Provide the (x, y) coordinate of the cell's center where the given text is located.  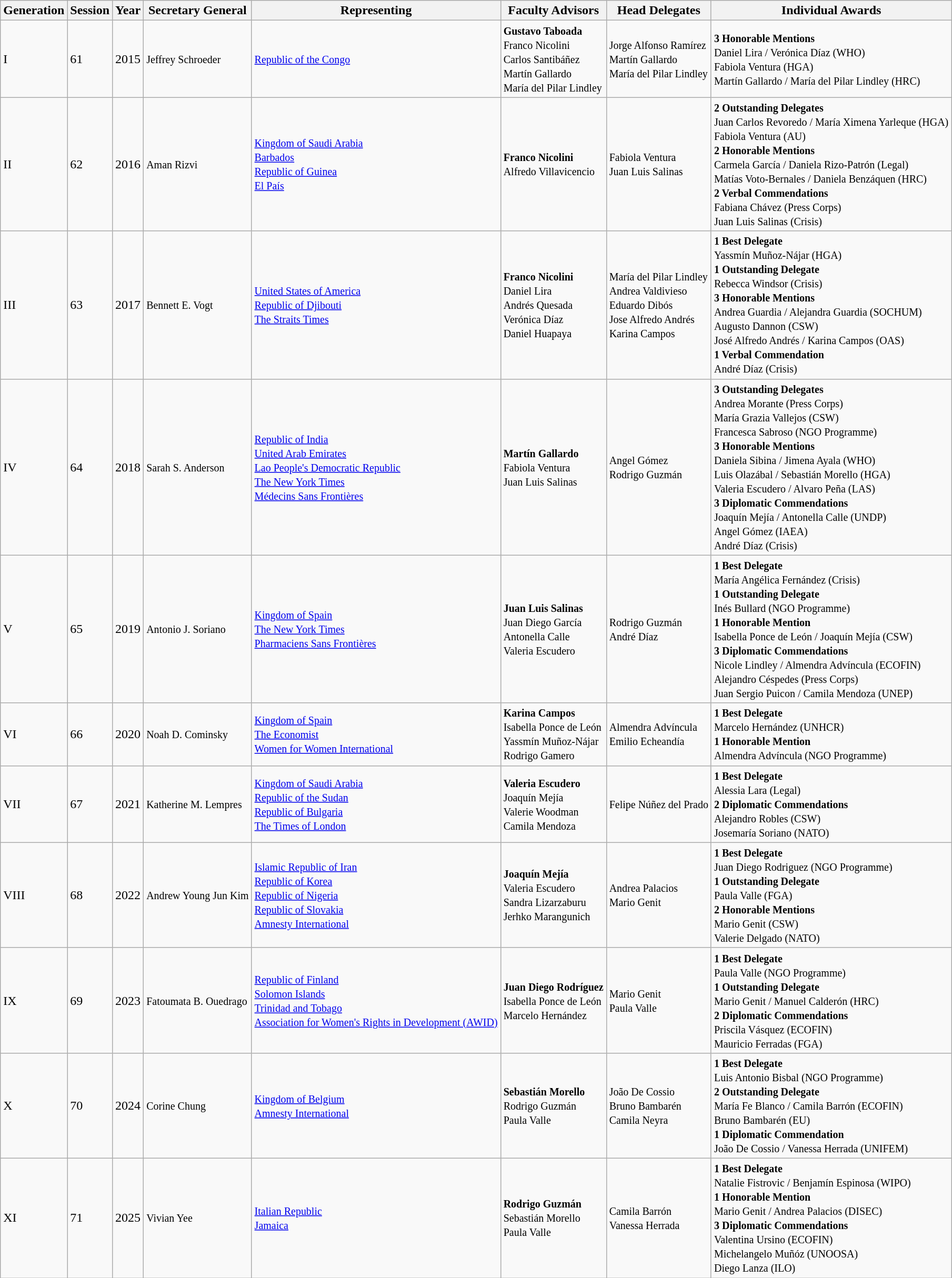
Kingdom of Spain The EconomistWomen for Women International (376, 734)
2025 (128, 1217)
2018 (128, 467)
Kingdom of Spain The New York Times Pharmaciens Sans Frontières (376, 629)
2019 (128, 629)
Juan Luis SalinasJuan Diego GarcíaAntonella CalleValeria Escudero (554, 629)
Representing (376, 11)
1 Best DelegateMarcelo Hernández (UNHCR)1 Honorable MentionAlmendra Advíncula (NGO Programme) (831, 734)
68 (90, 895)
2016 (128, 164)
2017 (128, 305)
2024 (128, 1105)
Individual Awards (831, 11)
Andrea PalaciosMario Genit (659, 895)
Kingdom of Saudi Arabia Republic of the Sudan Republic of BulgariaThe Times of London (376, 804)
2020 (128, 734)
Republic of India United Arab Emirates Lao People's Democratic Republic The New York Times Médecins Sans Frontières (376, 467)
Vivian Yee (198, 1217)
1 Best DelegateJuan Diego Rodriguez (NGO Programme)1 Outstanding DelegatePaula Valle (FGA)2 Honorable MentionsMario Genit (CSW)Valerie Delgado (NATO) (831, 895)
X (34, 1105)
Jeffrey Schroeder (198, 59)
Corine Chung (198, 1105)
Karina CamposIsabella Ponce de LeónYassmín Muñoz-NájarRodrigo Gamero (554, 734)
Gustavo TaboadaFranco NicoliniCarlos SantibáñezMartín GallardoMaría del Pilar Lindley (554, 59)
Bennett E. Vogt (198, 305)
Year (128, 11)
Antonio J. Soriano (198, 629)
2023 (128, 1000)
Italian Republic Jamaica (376, 1217)
VIII (34, 895)
João De CossioBruno BambarénCamila Neyra (659, 1105)
Kingdom of Saudi Arabia Barbados Republic of GuineaEl País (376, 164)
Generation (34, 11)
Juan Diego RodríguezIsabella Ponce de LeónMarcelo Hernández (554, 1000)
61 (90, 59)
Martín GallardoFabiola VenturaJuan Luis Salinas (554, 467)
Franco NicoliniAlfredo Villavicencio (554, 164)
Camila BarrónVanessa Herrada (659, 1217)
VII (34, 804)
67 (90, 804)
Islamic Republic of Iran Republic of Korea Republic of Nigeria Republic of SlovakiaAmnesty International (376, 895)
Rodrigo GuzmánAndré Díaz (659, 629)
Noah D. Cominsky (198, 734)
María del Pilar LindleyAndrea ValdiviesoEduardo DibósJose Alfredo AndrésKarina Campos (659, 305)
2015 (128, 59)
Joaquín MejíaValeria EscuderoSandra LizarzaburuJerhko Marangunich (554, 895)
I (34, 59)
Almendra AdvínculaEmilio Echeandía (659, 734)
63 (90, 305)
Fatoumata B. Ouedrago (198, 1000)
Session (90, 11)
Franco NicoliniDaniel LiraAndrés QuesadaVerónica DíazDaniel Huapaya (554, 305)
XI (34, 1217)
Valeria EscuderoJoaquín MejíaValerie WoodmanCamila Mendoza (554, 804)
Republic of Finland Solomon Islands Trinidad and TobagoAssociation for Women's Rights in Development (AWID) (376, 1000)
VI (34, 734)
Faculty Advisors (554, 11)
Rodrigo GuzmánSebastián MorelloPaula Valle (554, 1217)
Felipe Núñez del Prado (659, 804)
2021 (128, 804)
V (34, 629)
3 Honorable MentionsDaniel Lira / Verónica Díaz (WHO)Fabiola Ventura (HGA)Martín Gallardo / María del Pilar Lindley (HRC) (831, 59)
Kingdom of BelgiumAmnesty International (376, 1105)
2022 (128, 895)
Aman Rizvi (198, 164)
United States of America Republic of Djibouti The Straits Times (376, 305)
Mario GenitPaula Valle (659, 1000)
Angel GómezRodrigo Guzmán (659, 467)
62 (90, 164)
Head Delegates (659, 11)
Sarah S. Anderson (198, 467)
71 (90, 1217)
IV (34, 467)
II (34, 164)
70 (90, 1105)
Fabiola VenturaJuan Luis Salinas (659, 164)
64 (90, 467)
66 (90, 734)
Katherine M. Lempres (198, 804)
69 (90, 1000)
IX (34, 1000)
Sebastián MorelloRodrigo GuzmánPaula Valle (554, 1105)
Jorge Alfonso RamírezMartín GallardoMaría del Pilar Lindley (659, 59)
65 (90, 629)
Republic of the Congo (376, 59)
Secretary General (198, 11)
III (34, 305)
1 Best DelegateAlessia Lara (Legal)2 Diplomatic CommendationsAlejandro Robles (CSW)Josemaría Soriano (NATO) (831, 804)
Andrew Young Jun Kim (198, 895)
